Determine the [X, Y] coordinate at the center of the cell enclosing the given text.  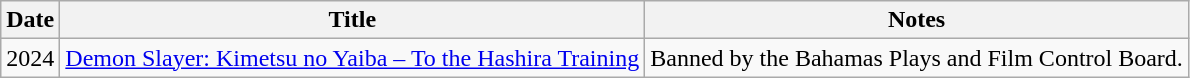
Date [30, 20]
Title [352, 20]
Banned by the Bahamas Plays and Film Control Board. [917, 58]
Demon Slayer: Kimetsu no Yaiba – To the Hashira Training [352, 58]
2024 [30, 58]
Notes [917, 20]
